From the cell containing the given text, extract its center point as (X, Y) coordinate. 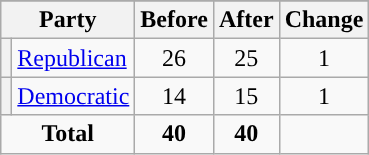
14 (174, 96)
Total (68, 134)
Change (324, 20)
Republican (74, 58)
Party (68, 20)
26 (174, 58)
15 (246, 96)
Before (174, 20)
After (246, 20)
25 (246, 58)
Democratic (74, 96)
